Find where the given text appears and provide that cell's center as (X, Y) coordinate. 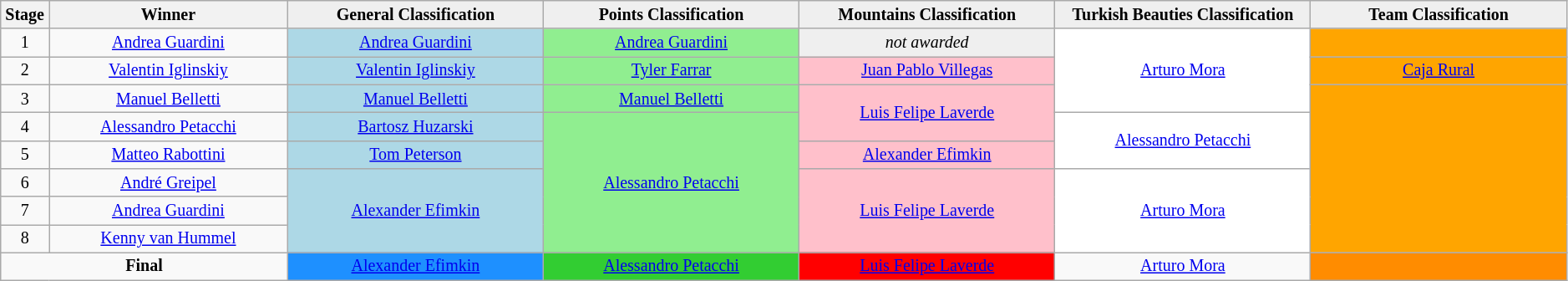
Matteo Rabottini (169, 154)
2 (25, 70)
8 (25, 239)
5 (25, 154)
Team Classification (1439, 15)
4 (25, 127)
1 (25, 43)
Bartosz Huzarski (415, 127)
Winner (169, 15)
Mountains Classification (927, 15)
Caja Rural (1439, 70)
Tom Peterson (415, 154)
not awarded (927, 43)
General Classification (415, 15)
6 (25, 182)
Final (145, 266)
Turkish Beauties Classification (1183, 15)
Kenny van Hummel (169, 239)
3 (25, 99)
Tyler Farrar (671, 70)
Stage (25, 15)
André Greipel (169, 182)
Juan Pablo Villegas (927, 70)
Points Classification (671, 15)
7 (25, 211)
